Return [X, Y] of the center of cell containing provided text 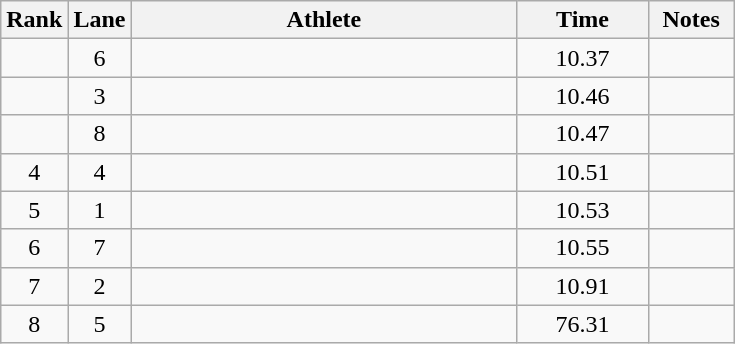
2 [100, 286]
10.46 [582, 96]
1 [100, 210]
Lane [100, 20]
10.37 [582, 58]
10.53 [582, 210]
3 [100, 96]
10.47 [582, 134]
Athlete [324, 20]
Time [582, 20]
Notes [691, 20]
10.91 [582, 286]
Rank [34, 20]
10.55 [582, 248]
10.51 [582, 172]
76.31 [582, 324]
